Output the [X, Y] coordinate of the center of the cell containing the given text.  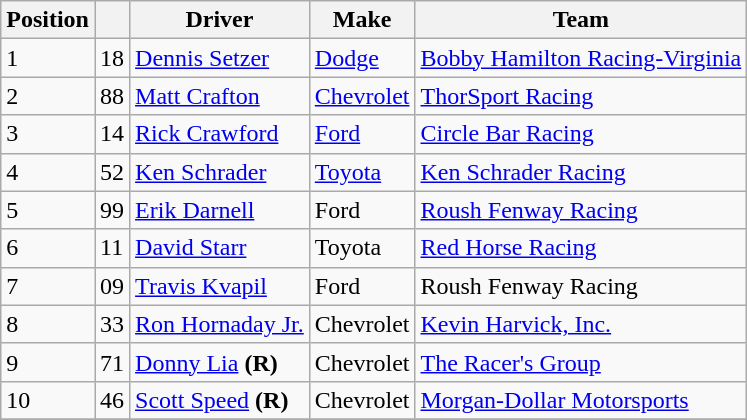
1 [48, 58]
88 [112, 96]
Dodge [362, 58]
Circle Bar Racing [581, 134]
3 [48, 134]
46 [112, 400]
11 [112, 248]
10 [48, 400]
52 [112, 172]
2 [48, 96]
Morgan-Dollar Motorsports [581, 400]
ThorSport Racing [581, 96]
Dennis Setzer [220, 58]
Driver [220, 20]
Donny Lia (R) [220, 362]
Bobby Hamilton Racing-Virginia [581, 58]
Ken Schrader [220, 172]
18 [112, 58]
Red Horse Racing [581, 248]
Team [581, 20]
33 [112, 324]
14 [112, 134]
09 [112, 286]
David Starr [220, 248]
Kevin Harvick, Inc. [581, 324]
Ron Hornaday Jr. [220, 324]
99 [112, 210]
Position [48, 20]
Make [362, 20]
9 [48, 362]
4 [48, 172]
5 [48, 210]
Matt Crafton [220, 96]
7 [48, 286]
The Racer's Group [581, 362]
Rick Crawford [220, 134]
6 [48, 248]
Travis Kvapil [220, 286]
Ken Schrader Racing [581, 172]
71 [112, 362]
8 [48, 324]
Scott Speed (R) [220, 400]
Erik Darnell [220, 210]
